Return [x, y] of the center of cell containing provided text 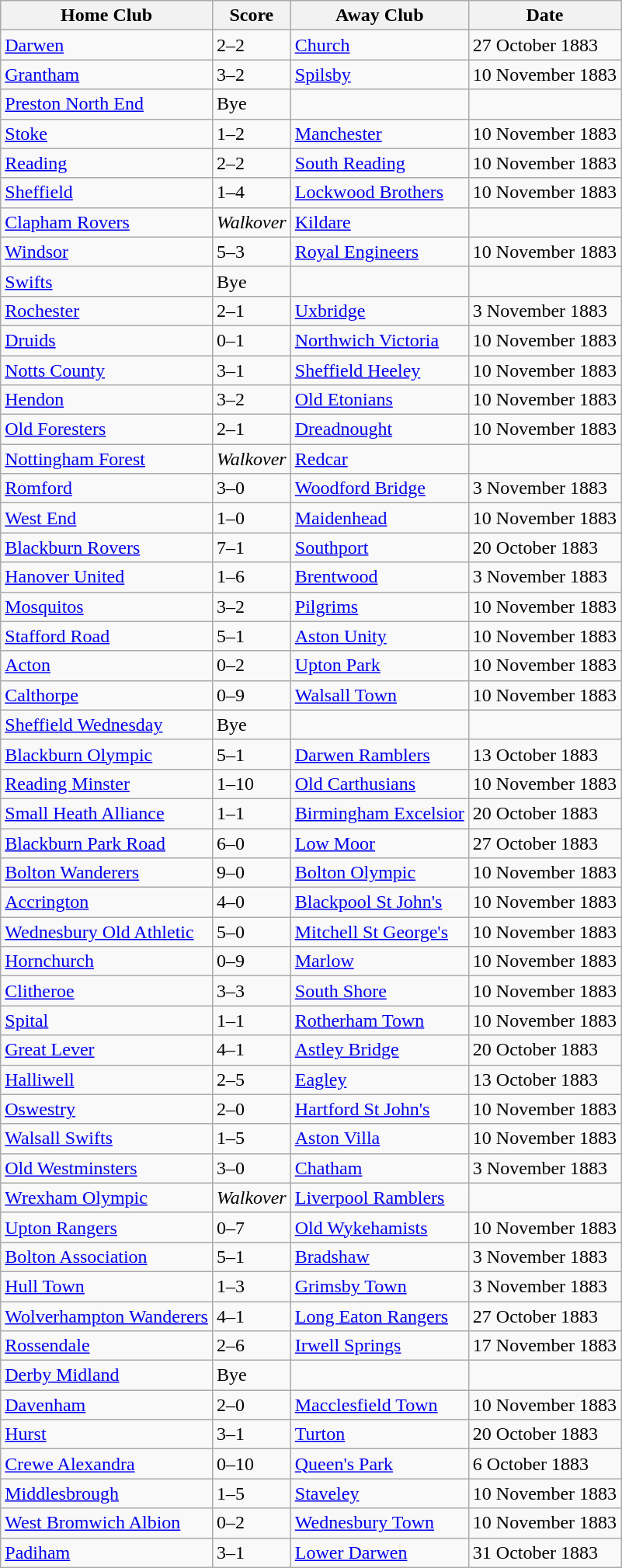
Manchester [379, 134]
Aston Unity [379, 636]
Blackburn Olympic [107, 754]
Blackpool St John's [379, 902]
Sheffield [107, 193]
3–3 [252, 991]
Pilgrims [379, 607]
Brentwood [379, 577]
Grimsby Town [379, 1286]
Clitheroe [107, 991]
Oswestry [107, 1109]
Woodford Bridge [379, 488]
Spital [107, 1020]
Home Club [107, 16]
Walsall Town [379, 695]
Wednesbury Old Athletic [107, 932]
Northwich Victoria [379, 340]
5–3 [252, 252]
Royal Engineers [379, 252]
Darwen [107, 45]
0–10 [252, 1464]
Spilsby [379, 75]
Irwell Springs [379, 1346]
Upton Rangers [107, 1227]
Uxbridge [379, 311]
Halliwell [107, 1080]
Reading [107, 163]
West Bromwich Albion [107, 1523]
Bolton Olympic [379, 873]
Derby Midland [107, 1375]
0–7 [252, 1227]
Wrexham Olympic [107, 1198]
Davenham [107, 1405]
1–4 [252, 193]
Grantham [107, 75]
Lower Darwen [379, 1552]
Old Westminsters [107, 1168]
Maidenhead [379, 518]
Birmingham Excelsior [379, 813]
Lockwood Brothers [379, 193]
Bolton Wanderers [107, 873]
Dreadnought [379, 429]
West End [107, 518]
Old Carthusians [379, 784]
Chatham [379, 1168]
Date [544, 16]
Hornchurch [107, 961]
Marlow [379, 961]
Mosquitos [107, 607]
Away Club [379, 16]
Hendon [107, 400]
Rotherham Town [379, 1020]
Acton [107, 666]
Sheffield Heeley [379, 370]
1–3 [252, 1286]
Padiham [107, 1552]
Crewe Alexandra [107, 1464]
Preston North End [107, 104]
Middlesbrough [107, 1493]
Upton Park [379, 666]
Stoke [107, 134]
Kildare [379, 222]
Bolton Association [107, 1257]
Swifts [107, 281]
1–0 [252, 518]
Long Eaton Rangers [379, 1316]
Rochester [107, 311]
Nottingham Forest [107, 459]
Old Etonians [379, 400]
Darwen Ramblers [379, 754]
Astley Bridge [379, 1050]
Calthorpe [107, 695]
Windsor [107, 252]
Redcar [379, 459]
2–5 [252, 1080]
Reading Minster [107, 784]
Wolverhampton Wanderers [107, 1316]
Liverpool Ramblers [379, 1198]
Turton [379, 1434]
6–0 [252, 843]
Druids [107, 340]
South Shore [379, 991]
Score [252, 16]
Aston Villa [379, 1139]
South Reading [379, 163]
Old Wykehamists [379, 1227]
1–6 [252, 577]
Blackburn Park Road [107, 843]
Macclesfield Town [379, 1405]
Walsall Swifts [107, 1139]
4–0 [252, 902]
Rossendale [107, 1346]
1–10 [252, 784]
Staveley [379, 1493]
Blackburn Rovers [107, 548]
Hanover United [107, 577]
Accrington [107, 902]
Low Moor [379, 843]
Queen's Park [379, 1464]
2–6 [252, 1346]
Sheffield Wednesday [107, 725]
0–1 [252, 340]
Church [379, 45]
Romford [107, 488]
Hartford St John's [379, 1109]
31 October 1883 [544, 1552]
6 October 1883 [544, 1464]
Old Foresters [107, 429]
Bradshaw [379, 1257]
17 November 1883 [544, 1346]
5–0 [252, 932]
9–0 [252, 873]
Hurst [107, 1434]
Hull Town [107, 1286]
1–2 [252, 134]
Notts County [107, 370]
Wednesbury Town [379, 1523]
Mitchell St George's [379, 932]
Southport [379, 548]
Great Lever [107, 1050]
Small Heath Alliance [107, 813]
Eagley [379, 1080]
7–1 [252, 548]
Stafford Road [107, 636]
Clapham Rovers [107, 222]
